Locate the cell with the specified text and output its (X, Y) center coordinate. 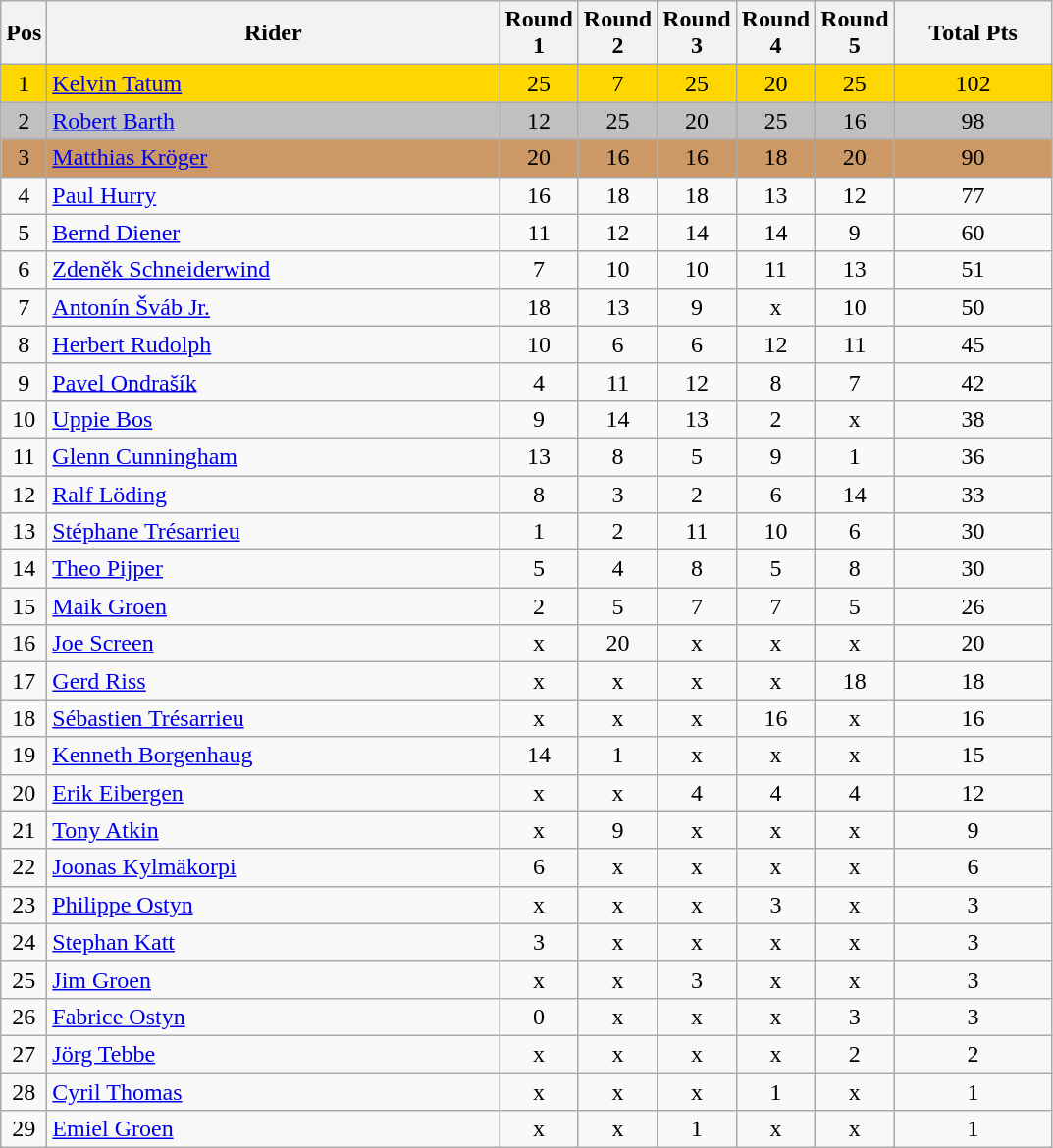
Maik Groen (273, 606)
23 (24, 905)
Round 3 (697, 33)
77 (974, 195)
Matthias Kröger (273, 158)
Bernd Diener (273, 233)
102 (974, 83)
Erik Eibergen (273, 793)
60 (974, 233)
Total Pts (974, 33)
28 (24, 1092)
Stéphane Trésarrieu (273, 532)
50 (974, 307)
Emiel Groen (273, 1129)
Ralf Löding (273, 494)
Antonín Šváb Jr. (273, 307)
Philippe Ostyn (273, 905)
Jim Groen (273, 979)
98 (974, 121)
21 (24, 830)
Tony Atkin (273, 830)
Glenn Cunningham (273, 456)
Jörg Tebbe (273, 1054)
Round 4 (775, 33)
33 (974, 494)
Herbert Rudolph (273, 344)
Gerd Riss (273, 681)
Pos (24, 33)
Robert Barth (273, 121)
Paul Hurry (273, 195)
36 (974, 456)
Round 1 (539, 33)
Cyril Thomas (273, 1092)
Joe Screen (273, 644)
Pavel Ondrašík (273, 382)
29 (24, 1129)
Theo Pijper (273, 569)
Joonas Kylmäkorpi (273, 867)
Stephan Katt (273, 942)
Rider (273, 33)
Uppie Bos (273, 419)
Kenneth Borgenhaug (273, 756)
27 (24, 1054)
24 (24, 942)
0 (539, 1017)
Sébastien Trésarrieu (273, 718)
Round 2 (617, 33)
17 (24, 681)
42 (974, 382)
19 (24, 756)
51 (974, 270)
90 (974, 158)
Fabrice Ostyn (273, 1017)
Round 5 (855, 33)
22 (24, 867)
Kelvin Tatum (273, 83)
45 (974, 344)
Zdeněk Schneiderwind (273, 270)
38 (974, 419)
